Return the [X, Y] coordinate for the center point of the cell that contains the specified text.  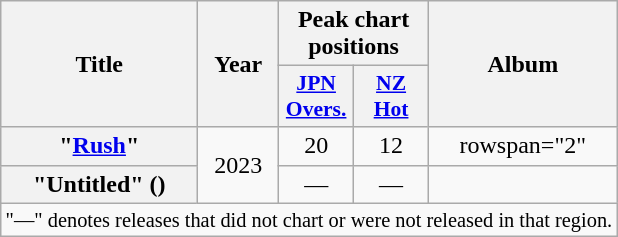
2023 [238, 165]
NZHot [392, 96]
Title [100, 64]
"—" denotes releases that did not chart or were not released in that region. [309, 220]
"Untitled" () [100, 184]
"Rush" [100, 146]
rowspan="2" [524, 146]
12 [392, 146]
Year [238, 64]
Album [524, 64]
JPNOvers. [316, 96]
20 [316, 146]
Peak chart positions [354, 34]
